Identify which cell holds the provided text, then report its (X, Y) central coordinate. 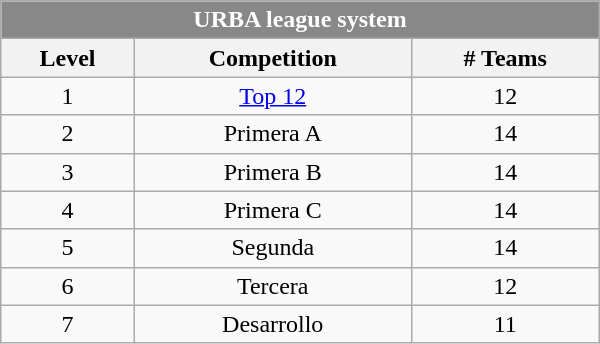
1 (68, 96)
Segunda (272, 248)
2 (68, 134)
Tercera (272, 286)
Primera C (272, 210)
URBA league system (300, 20)
3 (68, 172)
Level (68, 58)
7 (68, 324)
Competition (272, 58)
# Teams (505, 58)
Primera B (272, 172)
Top 12 (272, 96)
6 (68, 286)
5 (68, 248)
Primera A (272, 134)
11 (505, 324)
Desarrollo (272, 324)
4 (68, 210)
